Detect which cell encompasses the target text, then output its (X, Y) center coordinate. 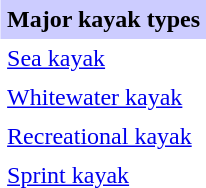
Recreational kayak (104, 136)
Sea kayak (104, 58)
Major kayak types (104, 20)
Whitewater kayak (104, 98)
